Output the [x, y] coordinate of the center of the cell containing the given text.  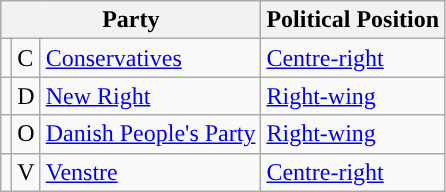
Conservatives [150, 58]
Danish People's Party [150, 134]
O [26, 134]
Party [131, 20]
Political Position [353, 20]
New Right [150, 96]
Venstre [150, 172]
D [26, 96]
V [26, 172]
C [26, 58]
